From the cell containing the given text, extract its center point as [x, y] coordinate. 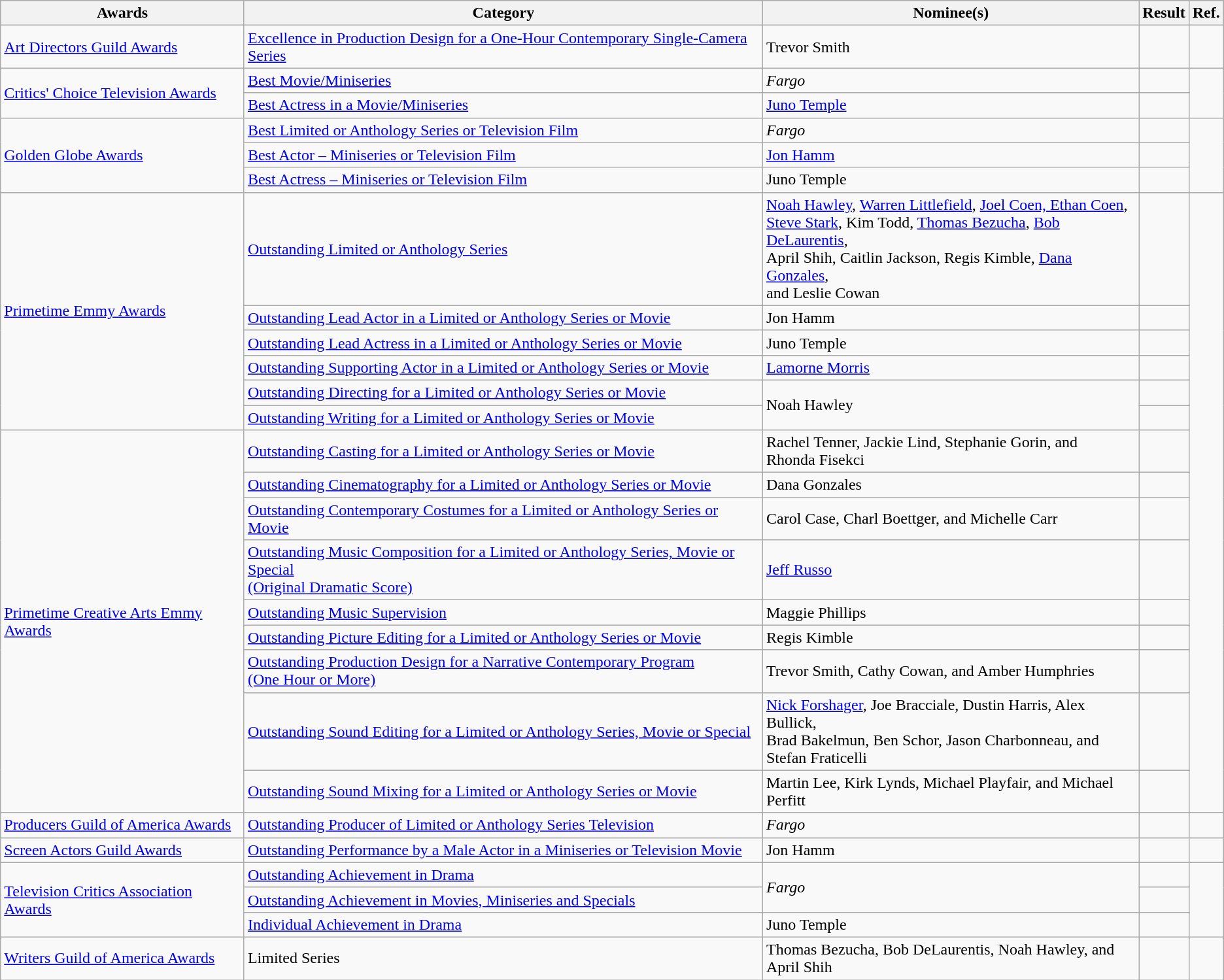
Outstanding Casting for a Limited or Anthology Series or Movie [503, 451]
Outstanding Supporting Actor in a Limited or Anthology Series or Movie [503, 367]
Outstanding Music Composition for a Limited or Anthology Series, Movie or Special (Original Dramatic Score) [503, 570]
Result [1164, 13]
Category [503, 13]
Best Actress in a Movie/Miniseries [503, 105]
Primetime Emmy Awards [123, 311]
Awards [123, 13]
Carol Case, Charl Boettger, and Michelle Carr [951, 519]
Best Actress – Miniseries or Television Film [503, 180]
Lamorne Morris [951, 367]
Noah Hawley [951, 405]
Outstanding Achievement in Drama [503, 875]
Television Critics Association Awards [123, 900]
Outstanding Lead Actor in a Limited or Anthology Series or Movie [503, 318]
Nick Forshager, Joe Bracciale, Dustin Harris, Alex Bullick, Brad Bakelmun, Ben Schor, Jason Charbonneau, and Stefan Fraticelli [951, 731]
Producers Guild of America Awards [123, 825]
Outstanding Writing for a Limited or Anthology Series or Movie [503, 418]
Primetime Creative Arts Emmy Awards [123, 622]
Outstanding Cinematography for a Limited or Anthology Series or Movie [503, 485]
Thomas Bezucha, Bob DeLaurentis, Noah Hawley, and April Shih [951, 958]
Individual Achievement in Drama [503, 924]
Best Movie/Miniseries [503, 80]
Trevor Smith [951, 47]
Rachel Tenner, Jackie Lind, Stephanie Gorin, and Rhonda Fisekci [951, 451]
Outstanding Sound Editing for a Limited or Anthology Series, Movie or Special [503, 731]
Outstanding Directing for a Limited or Anthology Series or Movie [503, 392]
Martin Lee, Kirk Lynds, Michael Playfair, and Michael Perfitt [951, 791]
Outstanding Music Supervision [503, 613]
Best Limited or Anthology Series or Television Film [503, 130]
Outstanding Production Design for a Narrative Contemporary Program (One Hour or More) [503, 671]
Best Actor – Miniseries or Television Film [503, 155]
Outstanding Lead Actress in a Limited or Anthology Series or Movie [503, 343]
Outstanding Achievement in Movies, Miniseries and Specials [503, 900]
Outstanding Limited or Anthology Series [503, 248]
Outstanding Performance by a Male Actor in a Miniseries or Television Movie [503, 850]
Limited Series [503, 958]
Art Directors Guild Awards [123, 47]
Trevor Smith, Cathy Cowan, and Amber Humphries [951, 671]
Outstanding Picture Editing for a Limited or Anthology Series or Movie [503, 637]
Maggie Phillips [951, 613]
Outstanding Producer of Limited or Anthology Series Television [503, 825]
Screen Actors Guild Awards [123, 850]
Writers Guild of America Awards [123, 958]
Nominee(s) [951, 13]
Critics' Choice Television Awards [123, 93]
Regis Kimble [951, 637]
Dana Gonzales [951, 485]
Golden Globe Awards [123, 155]
Excellence in Production Design for a One-Hour Contemporary Single-Camera Series [503, 47]
Outstanding Contemporary Costumes for a Limited or Anthology Series or Movie [503, 519]
Ref. [1206, 13]
Jeff Russo [951, 570]
Outstanding Sound Mixing for a Limited or Anthology Series or Movie [503, 791]
